Capture the cell that displays the provided text and extract its (x, y) central coordinate. 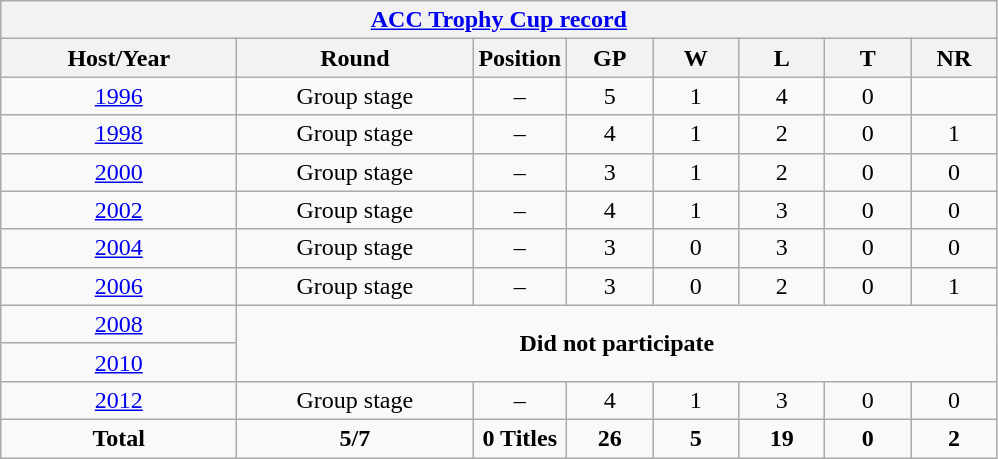
Host/Year (119, 58)
T (868, 58)
2002 (119, 210)
1996 (119, 96)
5/7 (355, 438)
19 (782, 438)
Round (355, 58)
NR (954, 58)
1998 (119, 134)
2006 (119, 286)
0 Titles (520, 438)
2004 (119, 248)
L (782, 58)
Total (119, 438)
26 (610, 438)
GP (610, 58)
2008 (119, 324)
ACC Trophy Cup record (499, 20)
W (696, 58)
Position (520, 58)
2012 (119, 400)
Did not participate (617, 343)
2010 (119, 362)
2000 (119, 172)
